Provide the (x, y) coordinate of the cell's center where the given text is located.  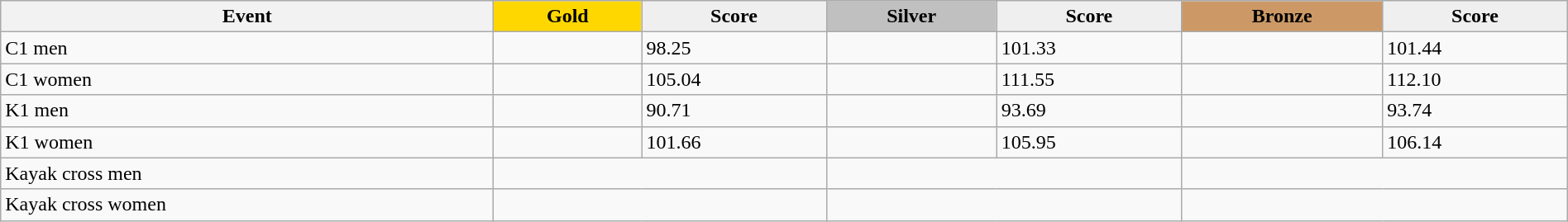
105.04 (734, 79)
105.95 (1088, 142)
Kayak cross men (247, 173)
112.10 (1475, 79)
Event (247, 17)
Kayak cross women (247, 205)
Silver (911, 17)
90.71 (734, 111)
93.74 (1475, 111)
101.33 (1088, 48)
Bronze (1282, 17)
106.14 (1475, 142)
C1 men (247, 48)
101.66 (734, 142)
C1 women (247, 79)
93.69 (1088, 111)
111.55 (1088, 79)
K1 men (247, 111)
98.25 (734, 48)
Gold (567, 17)
K1 women (247, 142)
101.44 (1475, 48)
